Provide the (x, y) coordinate of the cell's center where the given text is located.  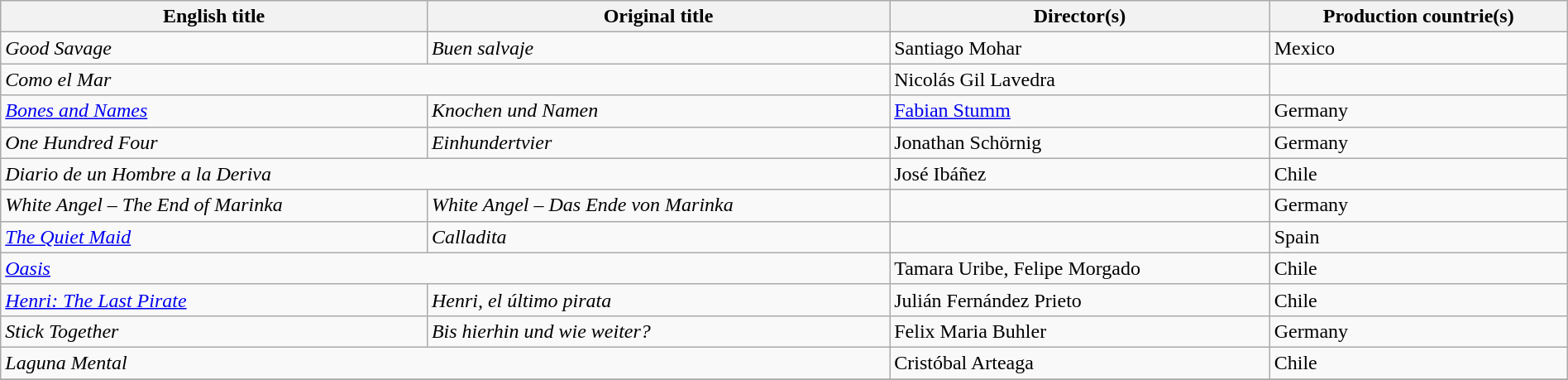
One Hundred Four (214, 142)
The Quiet Maid (214, 237)
Julián Fernández Prieto (1080, 300)
White Angel – The End of Marinka (214, 205)
Spain (1418, 237)
Good Savage (214, 48)
Mexico (1418, 48)
Jonathan Schörnig (1080, 142)
Cristóbal Arteaga (1080, 363)
Bis hierhin und wie weiter? (658, 331)
White Angel – Das Ende von Marinka (658, 205)
Stick Together (214, 331)
English title (214, 17)
Buen salvaje (658, 48)
José Ibáñez (1080, 174)
Knochen und Namen (658, 111)
Oasis (445, 268)
Calladita (658, 237)
Tamara Uribe, Felipe Morgado (1080, 268)
Henri, el último pirata (658, 300)
Original title (658, 17)
Santiago Mohar (1080, 48)
Fabian Stumm (1080, 111)
Diario de un Hombre a la Deriva (445, 174)
Production countrie(s) (1418, 17)
Henri: The Last Pirate (214, 300)
Director(s) (1080, 17)
Einhundertvier (658, 142)
Nicolás Gil Lavedra (1080, 79)
Como el Mar (445, 79)
Felix Maria Buhler (1080, 331)
Bones and Names (214, 111)
Laguna Mental (445, 363)
